Capture the cell that displays the provided text and extract its (X, Y) central coordinate. 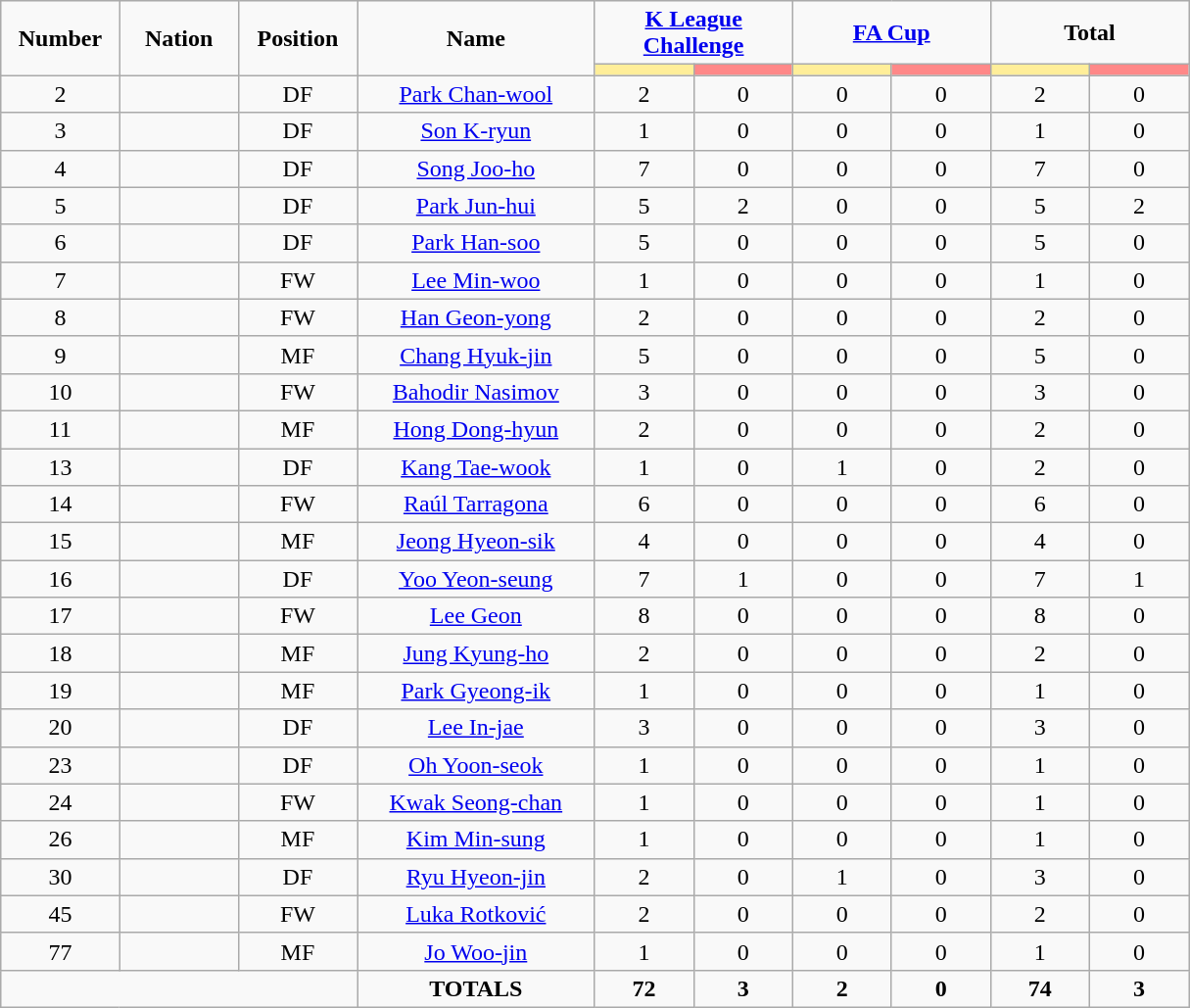
77 (61, 951)
Name (476, 38)
Park Jun-hui (476, 206)
Park Han-soo (476, 243)
Bahodir Nasimov (476, 392)
30 (61, 877)
Kang Tae-wook (476, 467)
13 (61, 467)
Luka Rotković (476, 914)
Song Joo-ho (476, 168)
9 (61, 355)
Lee In-jae (476, 728)
Yoo Yeon-seung (476, 579)
Chang Hyuk-jin (476, 355)
Park Gyeong-ik (476, 691)
Raúl Tarragona (476, 504)
45 (61, 914)
Son K-ryun (476, 131)
10 (61, 392)
74 (1040, 988)
16 (61, 579)
15 (61, 542)
Nation (178, 38)
Kwak Seong-chan (476, 802)
11 (61, 429)
Park Chan-wool (476, 94)
Han Geon-yong (476, 317)
18 (61, 653)
Lee Min-woo (476, 280)
Jo Woo-jin (476, 951)
23 (61, 765)
26 (61, 840)
Jeong Hyeon-sik (476, 542)
20 (61, 728)
Number (61, 38)
K League Challenge (693, 33)
Hong Dong-hyun (476, 429)
17 (61, 616)
Jung Kyung-ho (476, 653)
FA Cup (891, 33)
Kim Min-sung (476, 840)
Lee Geon (476, 616)
Total (1089, 33)
19 (61, 691)
Ryu Hyeon-jin (476, 877)
Position (298, 38)
24 (61, 802)
Oh Yoon-seok (476, 765)
14 (61, 504)
72 (644, 988)
TOTALS (476, 988)
